Output the [x, y] coordinate of the center of the cell containing the given text.  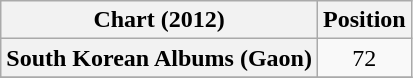
Chart (2012) [160, 20]
South Korean Albums (Gaon) [160, 58]
Position [364, 20]
72 [364, 58]
